Pinpoint the cell where the given text exists, returning its [X, Y] midpoint coordinate. 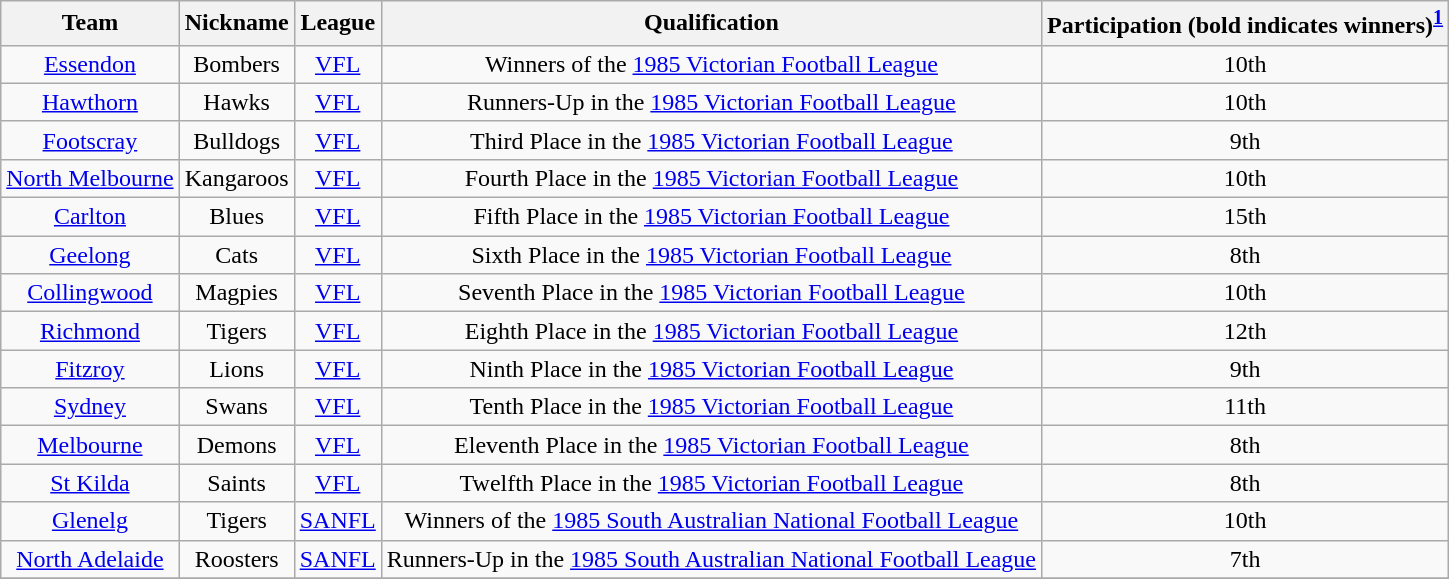
Blues [236, 217]
Eleventh Place in the 1985 Victorian Football League [711, 445]
12th [1246, 331]
Geelong [90, 255]
Richmond [90, 331]
St Kilda [90, 483]
Winners of the 1985 Victorian Football League [711, 64]
Sixth Place in the 1985 Victorian Football League [711, 255]
Qualification [711, 24]
15th [1246, 217]
Swans [236, 407]
Nickname [236, 24]
Tenth Place in the 1985 Victorian Football League [711, 407]
Runners-Up in the 1985 Victorian Football League [711, 102]
Glenelg [90, 521]
Fourth Place in the 1985 Victorian Football League [711, 178]
Magpies [236, 293]
Cats [236, 255]
Essendon [90, 64]
Ninth Place in the 1985 Victorian Football League [711, 369]
Fifth Place in the 1985 Victorian Football League [711, 217]
Kangaroos [236, 178]
Bombers [236, 64]
Saints [236, 483]
Sydney [90, 407]
Seventh Place in the 1985 Victorian Football League [711, 293]
7th [1246, 559]
Hawthorn [90, 102]
North Melbourne [90, 178]
Demons [236, 445]
Collingwood [90, 293]
Carlton [90, 217]
North Adelaide [90, 559]
Roosters [236, 559]
Twelfth Place in the 1985 Victorian Football League [711, 483]
Winners of the 1985 South Australian National Football League [711, 521]
Runners-Up in the 1985 South Australian National Football League [711, 559]
Team [90, 24]
Footscray [90, 140]
Eighth Place in the 1985 Victorian Football League [711, 331]
Third Place in the 1985 Victorian Football League [711, 140]
Fitzroy [90, 369]
Melbourne [90, 445]
League [338, 24]
Bulldogs [236, 140]
Participation (bold indicates winners)1 [1246, 24]
Lions [236, 369]
Hawks [236, 102]
11th [1246, 407]
